Extract the [X, Y] coordinate from the center of the cell holding the provided text.  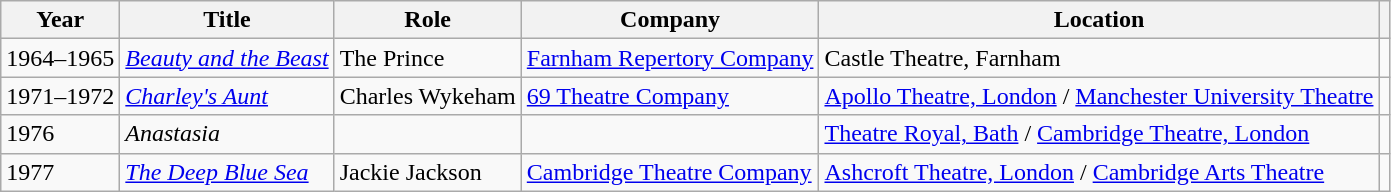
Company [670, 20]
The Prince [428, 58]
Beauty and the Beast [227, 58]
Title [227, 20]
1971–1972 [60, 96]
The Deep Blue Sea [227, 172]
Farnham Repertory Company [670, 58]
Ashcroft Theatre, London / Cambridge Arts Theatre [1099, 172]
Role [428, 20]
69 Theatre Company [670, 96]
Jackie Jackson [428, 172]
Castle Theatre, Farnham [1099, 58]
Anastasia [227, 134]
Charles Wykeham [428, 96]
Apollo Theatre, London / Manchester University Theatre [1099, 96]
1964–1965 [60, 58]
Theatre Royal, Bath / Cambridge Theatre, London [1099, 134]
Year [60, 20]
Cambridge Theatre Company [670, 172]
1977 [60, 172]
Charley's Aunt [227, 96]
1976 [60, 134]
Location [1099, 20]
